Detect which cell encompasses the target text, then output its (x, y) center coordinate. 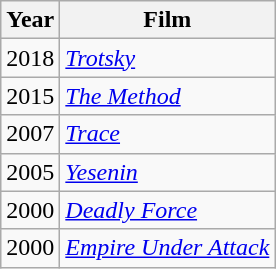
Year (30, 20)
Deadly Force (168, 210)
Trace (168, 134)
The Method (168, 96)
Film (168, 20)
Empire Under Attack (168, 248)
Trotsky (168, 58)
2018 (30, 58)
2005 (30, 172)
2015 (30, 96)
2007 (30, 134)
Yesenin (168, 172)
